Find where the given text appears and provide that cell's center as (x, y) coordinate. 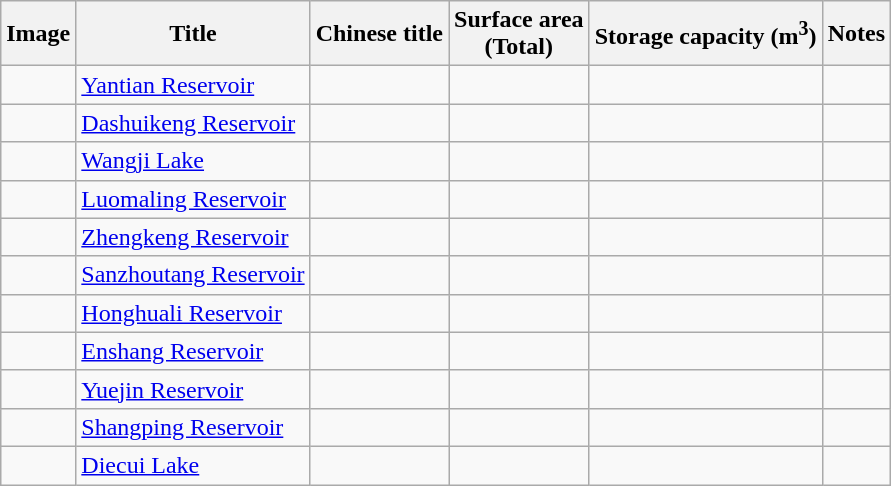
Enshang Reservoir (193, 351)
Zhengkeng Reservoir (193, 237)
Yuejin Reservoir (193, 389)
Title (193, 34)
Sanzhoutang Reservoir (193, 275)
Diecui Lake (193, 465)
Honghuali Reservoir (193, 313)
Shangping Reservoir (193, 427)
Luomaling Reservoir (193, 199)
Dashuikeng Reservoir (193, 123)
Wangji Lake (193, 161)
Surface area(Total) (520, 34)
Notes (856, 34)
Image (38, 34)
Chinese title (379, 34)
Yantian Reservoir (193, 85)
Storage capacity (m3) (706, 34)
